Identify which cell holds the provided text, then report its (X, Y) central coordinate. 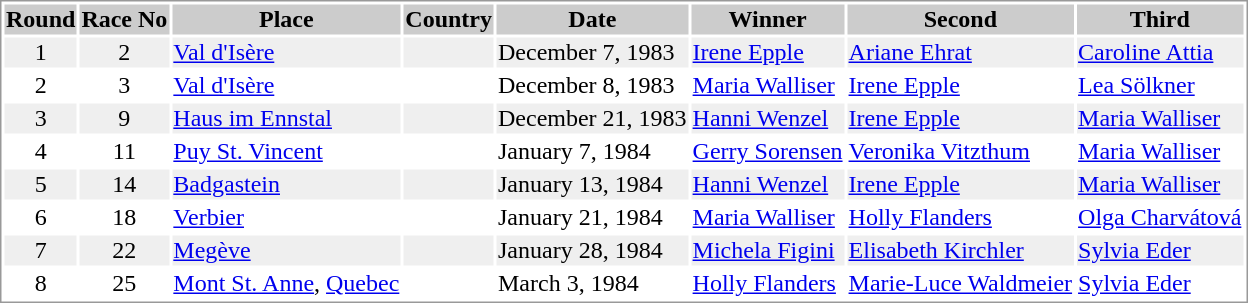
January 7, 1984 (592, 151)
7 (40, 251)
Round (40, 19)
Badgastein (286, 185)
Mont St. Anne, Quebec (286, 283)
Megève (286, 251)
Place (286, 19)
8 (40, 283)
December 7, 1983 (592, 53)
6 (40, 217)
1 (40, 53)
4 (40, 151)
Winner (768, 19)
Race No (124, 19)
18 (124, 217)
Ariane Ehrat (960, 53)
December 21, 1983 (592, 119)
Marie-Luce Waldmeier (960, 283)
Gerry Sorensen (768, 151)
11 (124, 151)
January 13, 1984 (592, 185)
Caroline Attia (1160, 53)
25 (124, 283)
January 21, 1984 (592, 217)
Third (1160, 19)
Puy St. Vincent (286, 151)
Date (592, 19)
December 8, 1983 (592, 85)
Verbier (286, 217)
22 (124, 251)
14 (124, 185)
Elisabeth Kirchler (960, 251)
9 (124, 119)
Lea Sölkner (1160, 85)
Olga Charvátová (1160, 217)
Second (960, 19)
Veronika Vitzthum (960, 151)
March 3, 1984 (592, 283)
Michela Figini (768, 251)
January 28, 1984 (592, 251)
Country (449, 19)
5 (40, 185)
Haus im Ennstal (286, 119)
